Locate the cell with the specified text and output its [x, y] center coordinate. 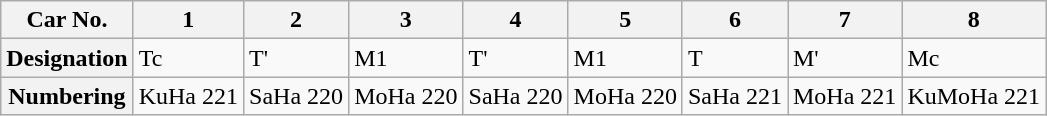
MoHa 221 [845, 96]
Numbering [67, 96]
Tc [188, 58]
T [734, 58]
Designation [67, 58]
KuHa 221 [188, 96]
3 [406, 20]
Mc [974, 58]
5 [625, 20]
1 [188, 20]
8 [974, 20]
SaHa 221 [734, 96]
7 [845, 20]
M' [845, 58]
KuMoHa 221 [974, 96]
4 [516, 20]
Car No. [67, 20]
2 [296, 20]
6 [734, 20]
